Output the (x, y) coordinate of the center of the cell containing the given text.  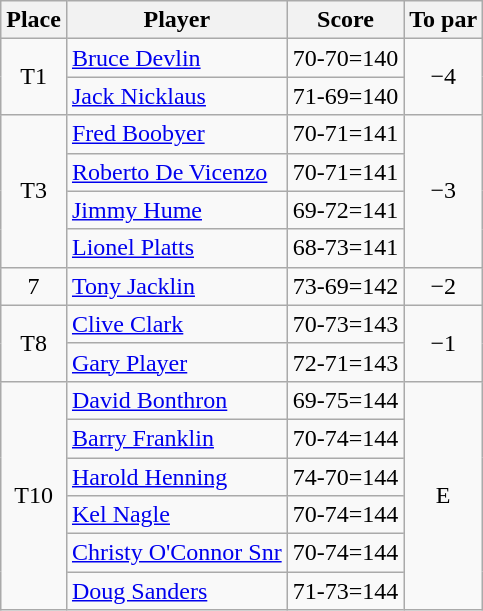
Christy O'Connor Snr (176, 553)
To par (444, 20)
T10 (34, 495)
Jimmy Hume (176, 210)
Fred Boobyer (176, 134)
Jack Nicklaus (176, 96)
70-73=143 (346, 324)
−2 (444, 286)
Roberto De Vicenzo (176, 172)
T8 (34, 343)
David Bonthron (176, 400)
Harold Henning (176, 477)
E (444, 495)
Barry Franklin (176, 438)
Place (34, 20)
−4 (444, 77)
7 (34, 286)
68-73=141 (346, 248)
70-70=140 (346, 58)
Gary Player (176, 362)
Tony Jacklin (176, 286)
Clive Clark (176, 324)
Score (346, 20)
Doug Sanders (176, 591)
T1 (34, 77)
Kel Nagle (176, 515)
72-71=143 (346, 362)
Bruce Devlin (176, 58)
−3 (444, 191)
73-69=142 (346, 286)
T3 (34, 191)
Player (176, 20)
69-72=141 (346, 210)
−1 (444, 343)
69-75=144 (346, 400)
71-73=144 (346, 591)
74-70=144 (346, 477)
71-69=140 (346, 96)
Lionel Platts (176, 248)
